Detect which cell encompasses the target text, then output its (x, y) center coordinate. 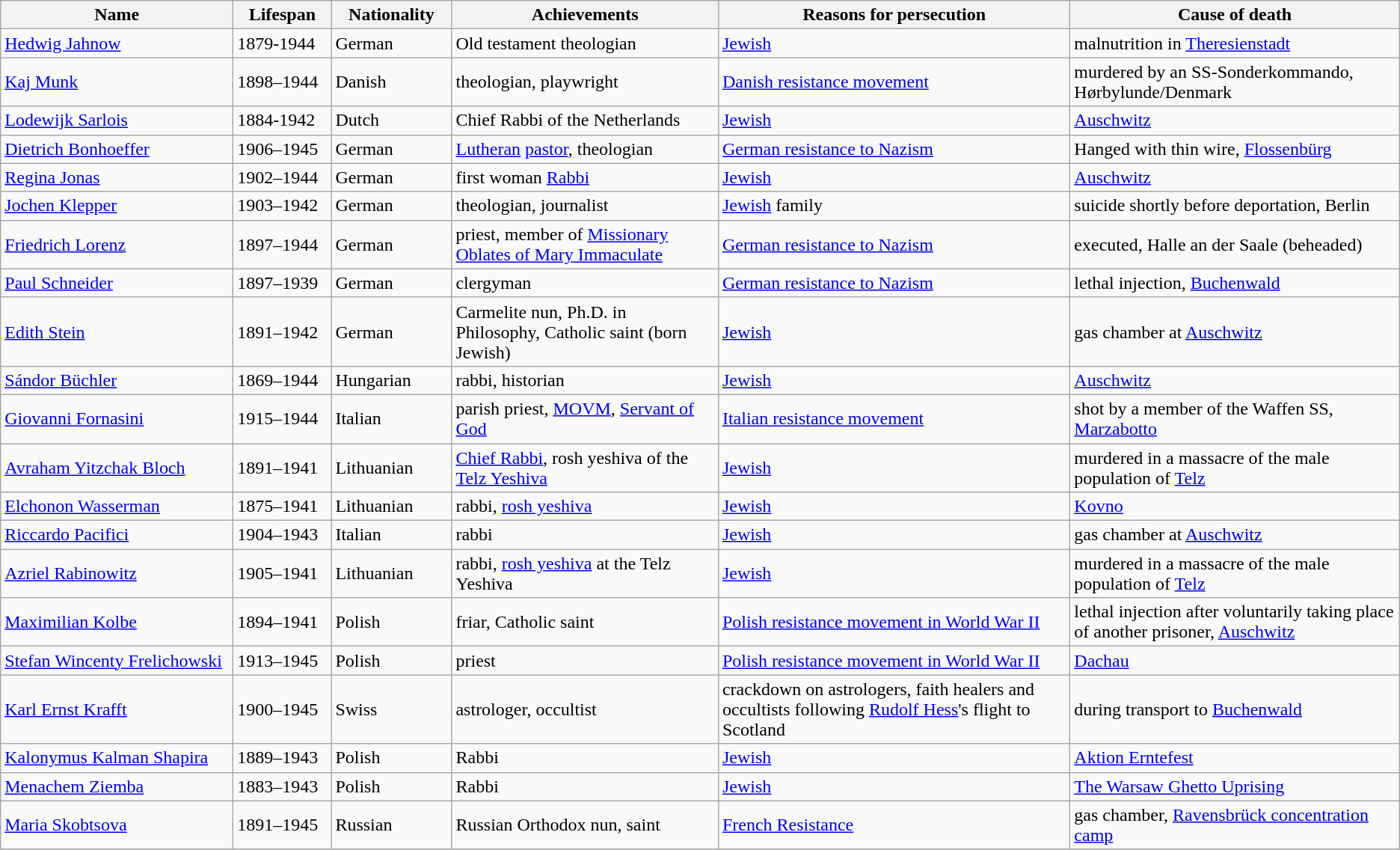
Chief Rabbi, rosh yeshiva of the Telz Yeshiva (585, 467)
Danish resistance movement (894, 82)
1902–1944 (283, 177)
Hedwig Jahnow (117, 43)
Avraham Yitzchak Bloch (117, 467)
friar, Catholic saint (585, 623)
Italian resistance movement (894, 419)
1905–1941 (283, 573)
1897–1939 (283, 283)
Lutheran pastor, theologian (585, 149)
Kovno (1235, 507)
1894–1941 (283, 623)
Dutch (392, 120)
Karl Ernst Krafft (117, 709)
Sándor Büchler (117, 380)
rabbi, historian (585, 380)
gas chamber, Ravensbrück concentration camp (1235, 825)
Aktion Erntefest (1235, 758)
Old testament theologian (585, 43)
1900–1945 (283, 709)
Elchonon Wasserman (117, 507)
rabbi (585, 535)
theologian, journalist (585, 206)
Azriel Rabinowitz (117, 573)
1891–1945 (283, 825)
Hanged with thin wire, Flossenbürg (1235, 149)
1875–1941 (283, 507)
Lifespan (283, 15)
French Resistance (894, 825)
parish priest, MOVM, Servant of God (585, 419)
1906–1945 (283, 149)
lethal injection after voluntarily taking place of another prisoner, Auschwitz (1235, 623)
Russian (392, 825)
1903–1942 (283, 206)
Reasons for persecution (894, 15)
Giovanni Fornasini (117, 419)
Stefan Wincenty Frelichowski (117, 661)
Chief Rabbi of the Netherlands (585, 120)
Nationality (392, 15)
astrologer, occultist (585, 709)
The Warsaw Ghetto Uprising (1235, 786)
1891–1941 (283, 467)
Kaj Munk (117, 82)
1913–1945 (283, 661)
rabbi, rosh yeshiva at the Telz Yeshiva (585, 573)
shot by a member of the Waffen SS, Marzabotto (1235, 419)
priest (585, 661)
1897–1944 (283, 244)
Jewish family (894, 206)
Cause of death (1235, 15)
Regina Jonas (117, 177)
1889–1943 (283, 758)
lethal injection, Buchenwald (1235, 283)
Maximilian Kolbe (117, 623)
Swiss (392, 709)
Kalonymus Kalman Shapira (117, 758)
Lodewijk Sarlois (117, 120)
1915–1944 (283, 419)
crackdown on astrologers, faith healers and occultists following Rudolf Hess's flight to Scotland (894, 709)
Maria Skobtsova (117, 825)
murdered by an SS-Sonderkommando, Hørbylunde/Denmark (1235, 82)
Dachau (1235, 661)
Russian Orthodox nun, saint (585, 825)
Name (117, 15)
rabbi, rosh yeshiva (585, 507)
Jochen Klepper (117, 206)
Menachem Ziemba (117, 786)
during transport to Buchenwald (1235, 709)
priest, member of Missionary Oblates of Mary Immaculate (585, 244)
1869–1944 (283, 380)
executed, Halle an der Saale (beheaded) (1235, 244)
Achievements (585, 15)
1898–1944 (283, 82)
theologian, playwright (585, 82)
suicide shortly before deportation, Berlin (1235, 206)
Friedrich Lorenz (117, 244)
1883–1943 (283, 786)
Dietrich Bonhoeffer (117, 149)
Carmelite nun, Ph.D. in Philosophy, Catholic saint (born Jewish) (585, 331)
1879-1944 (283, 43)
first woman Rabbi (585, 177)
Danish (392, 82)
1904–1943 (283, 535)
1891–1942 (283, 331)
malnutrition in Theresienstadt (1235, 43)
Paul Schneider (117, 283)
1884-1942 (283, 120)
Hungarian (392, 380)
Edith Stein (117, 331)
Riccardo Pacifici (117, 535)
clergyman (585, 283)
